Find where the given text appears and provide that cell's center as [X, Y] coordinate. 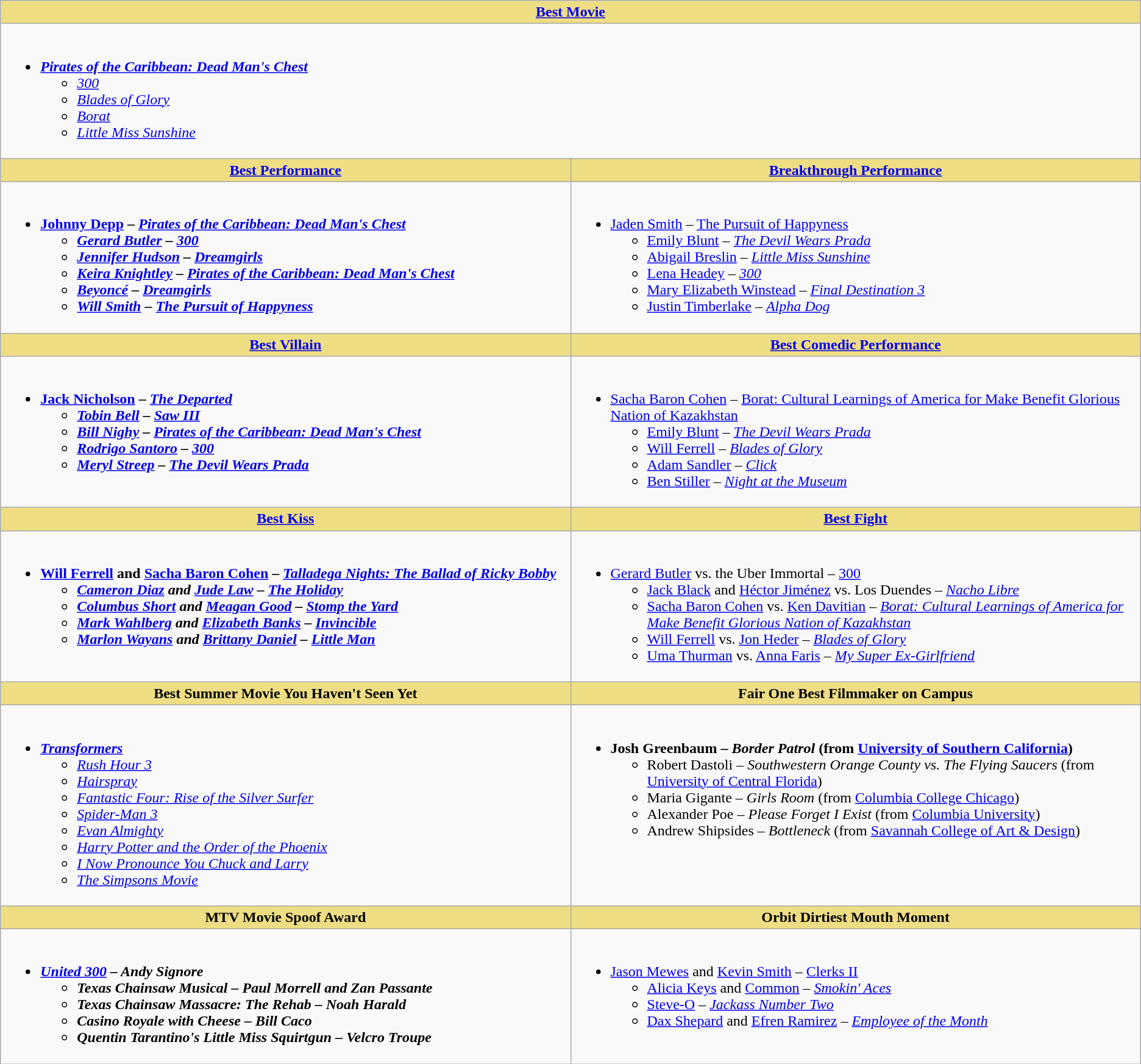
Orbit Dirtiest Mouth Moment [856, 917]
Pirates of the Caribbean: Dead Man's Chest300Blades of GloryBoratLittle Miss Sunshine [570, 91]
Best Summer Movie You Haven't Seen Yet [285, 693]
Breakthrough Performance [856, 170]
Best Kiss [285, 519]
Best Performance [285, 170]
Best Movie [570, 12]
Best Fight [856, 519]
Fair One Best Filmmaker on Campus [856, 693]
MTV Movie Spoof Award [285, 917]
Best Comedic Performance [856, 345]
Best Villain [285, 345]
